From the cell containing the given text, extract its center point as [X, Y] coordinate. 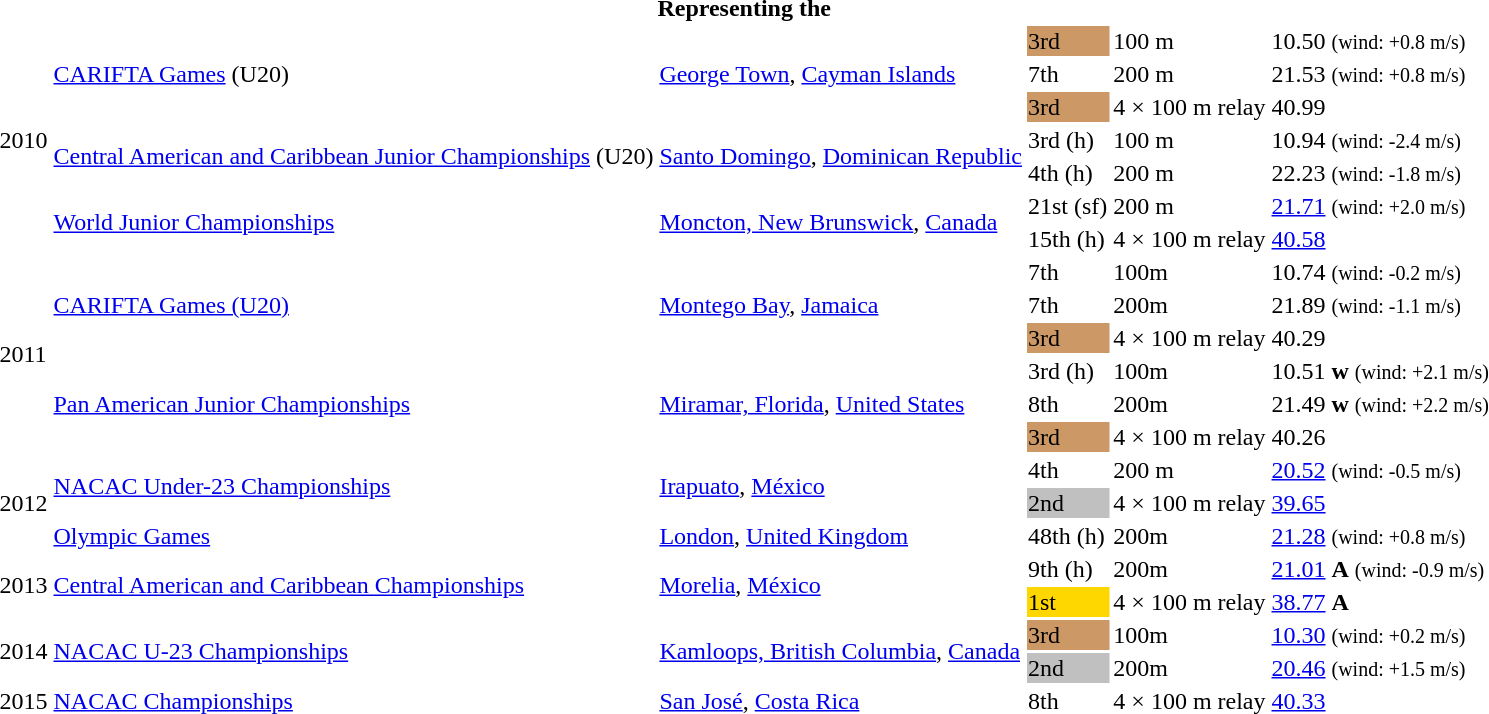
Central American and Caribbean Championships [354, 586]
NACAC U-23 Championships [354, 652]
Olympic Games [354, 536]
Kamloops, British Columbia, Canada [841, 652]
Moncton, New Brunswick, Canada [841, 222]
Pan American Junior Championships [354, 404]
9th (h) [1068, 569]
Morelia, México [841, 586]
21st (sf) [1068, 206]
London, United Kingdom [841, 536]
Santo Domingo, Dominican Republic [841, 156]
48th (h) [1068, 536]
NACAC Under-23 Championships [354, 486]
4th (h) [1068, 173]
8th [1068, 404]
15th (h) [1068, 239]
Central American and Caribbean Junior Championships (U20) [354, 156]
Montego Bay, Jamaica [841, 305]
Irapuato, México [841, 486]
World Junior Championships [354, 222]
George Town, Cayman Islands [841, 74]
4th [1068, 470]
1st [1068, 602]
Miramar, Florida, United States [841, 404]
